Determine the [x, y] coordinate at the center of the cell enclosing the given text.  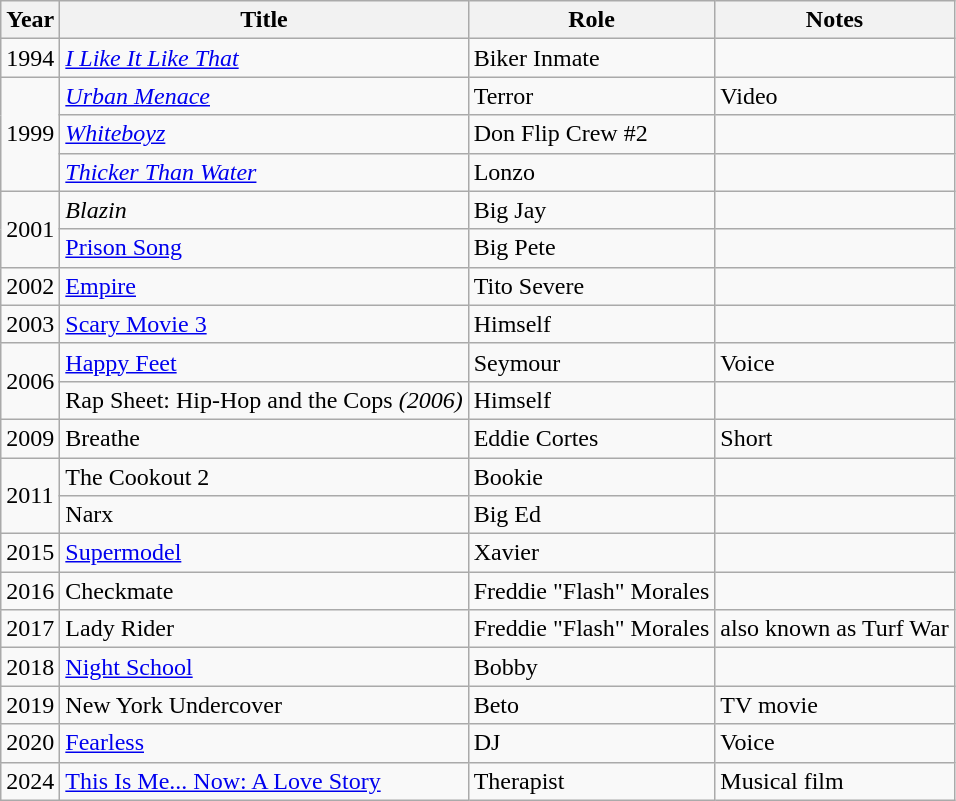
Eddie Cortes [592, 438]
Checkmate [264, 591]
Empire [264, 286]
Blazin [264, 210]
Notes [834, 20]
Happy Feet [264, 362]
Prison Song [264, 248]
2003 [30, 324]
also known as Turf War [834, 629]
DJ [592, 743]
Don Flip Crew #2 [592, 134]
Big Pete [592, 248]
2009 [30, 438]
1999 [30, 134]
Terror [592, 96]
New York Undercover [264, 705]
2015 [30, 553]
Seymour [592, 362]
Beto [592, 705]
2020 [30, 743]
Big Jay [592, 210]
Lady Rider [264, 629]
Thicker Than Water [264, 172]
Therapist [592, 781]
Year [30, 20]
2002 [30, 286]
The Cookout 2 [264, 477]
Scary Movie 3 [264, 324]
This Is Me... Now: A Love Story [264, 781]
Supermodel [264, 553]
I Like It Like That [264, 58]
Fearless [264, 743]
Narx [264, 515]
Whiteboyz [264, 134]
Title [264, 20]
Biker Inmate [592, 58]
Urban Menace [264, 96]
Xavier [592, 553]
2016 [30, 591]
Bobby [592, 667]
2018 [30, 667]
Musical film [834, 781]
2001 [30, 229]
1994 [30, 58]
Short [834, 438]
2011 [30, 496]
Lonzo [592, 172]
Bookie [592, 477]
Role [592, 20]
2019 [30, 705]
2006 [30, 381]
2017 [30, 629]
Big Ed [592, 515]
Rap Sheet: Hip-Hop and the Cops (2006) [264, 400]
Video [834, 96]
Breathe [264, 438]
Night School [264, 667]
TV movie [834, 705]
Tito Severe [592, 286]
2024 [30, 781]
